Locate the cell with the specified text and output its [x, y] center coordinate. 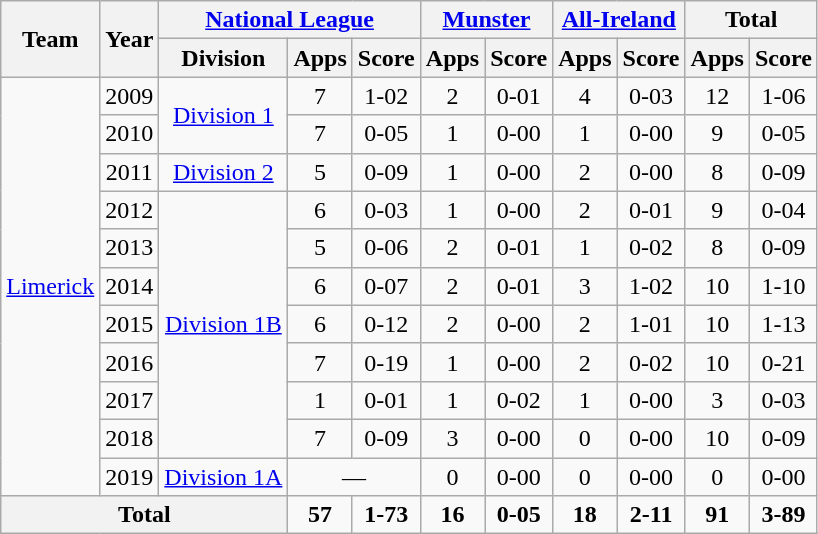
Year [130, 39]
2014 [130, 286]
91 [717, 515]
2-11 [651, 515]
2019 [130, 477]
National League [290, 20]
Limerick [50, 286]
— [354, 477]
Team [50, 39]
1-01 [651, 324]
Division 1B [224, 324]
12 [717, 96]
1-06 [783, 96]
Division 2 [224, 172]
2017 [130, 400]
2018 [130, 438]
2015 [130, 324]
18 [585, 515]
0-07 [386, 286]
Division 1A [224, 477]
2011 [130, 172]
Division 1 [224, 115]
0-12 [386, 324]
4 [585, 96]
1-73 [386, 515]
1-10 [783, 286]
1-13 [783, 324]
16 [452, 515]
2016 [130, 362]
All-Ireland [619, 20]
0-04 [783, 210]
3-89 [783, 515]
2009 [130, 96]
Division [224, 58]
2010 [130, 134]
0-21 [783, 362]
Munster [486, 20]
57 [320, 515]
0-06 [386, 248]
0-19 [386, 362]
2012 [130, 210]
2013 [130, 248]
